Determine the (X, Y) coordinate at the center of the cell enclosing the given text.  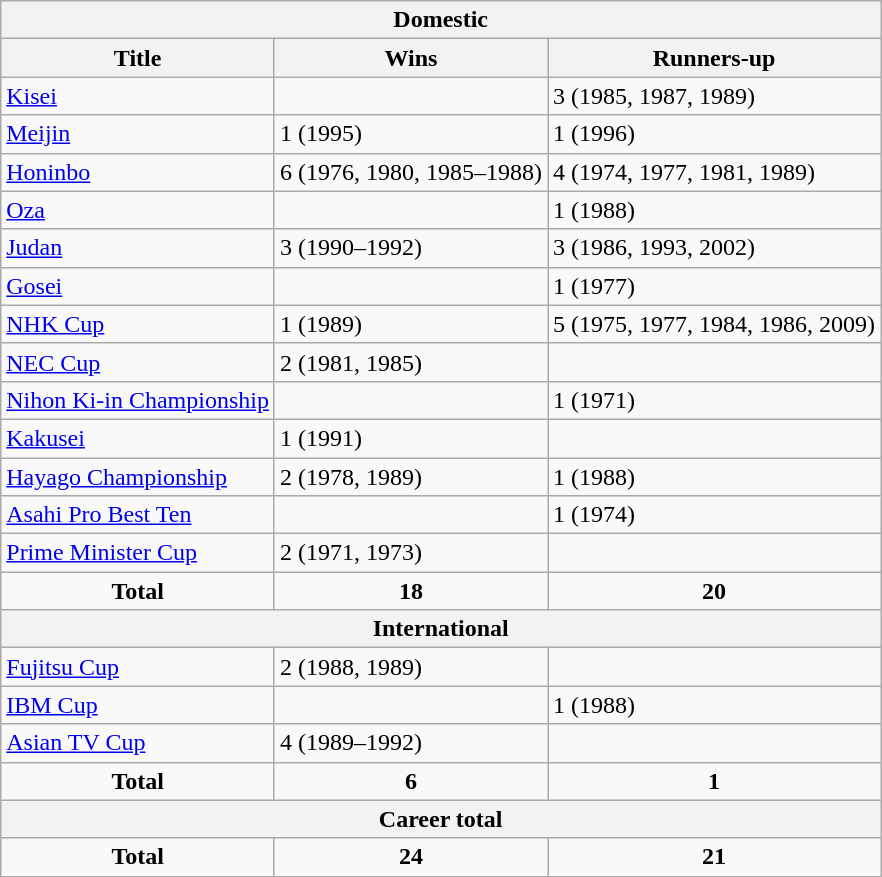
6 (1976, 1980, 1985–1988) (410, 172)
20 (714, 591)
2 (1981, 1985) (410, 362)
4 (1974, 1977, 1981, 1989) (714, 172)
Nihon Ki-in Championship (138, 400)
International (441, 629)
Domestic (441, 20)
2 (1988, 1989) (410, 667)
21 (714, 857)
1 (1991) (410, 438)
1 (1995) (410, 134)
Hayago Championship (138, 477)
Asahi Pro Best Ten (138, 515)
Oza (138, 210)
2 (1971, 1973) (410, 553)
IBM Cup (138, 705)
Asian TV Cup (138, 743)
4 (1989–1992) (410, 743)
1 (714, 781)
24 (410, 857)
NHK Cup (138, 324)
2 (1978, 1989) (410, 477)
18 (410, 591)
1 (1996) (714, 134)
3 (1986, 1993, 2002) (714, 248)
5 (1975, 1977, 1984, 1986, 2009) (714, 324)
Career total (441, 819)
Meijin (138, 134)
Kakusei (138, 438)
1 (1989) (410, 324)
Gosei (138, 286)
Fujitsu Cup (138, 667)
3 (1990–1992) (410, 248)
Judan (138, 248)
Prime Minister Cup (138, 553)
1 (1974) (714, 515)
1 (1971) (714, 400)
Wins (410, 58)
NEC Cup (138, 362)
Honinbo (138, 172)
Title (138, 58)
Kisei (138, 96)
6 (410, 781)
Runners-up (714, 58)
1 (1977) (714, 286)
3 (1985, 1987, 1989) (714, 96)
